Return [x, y] of the center of cell containing provided text 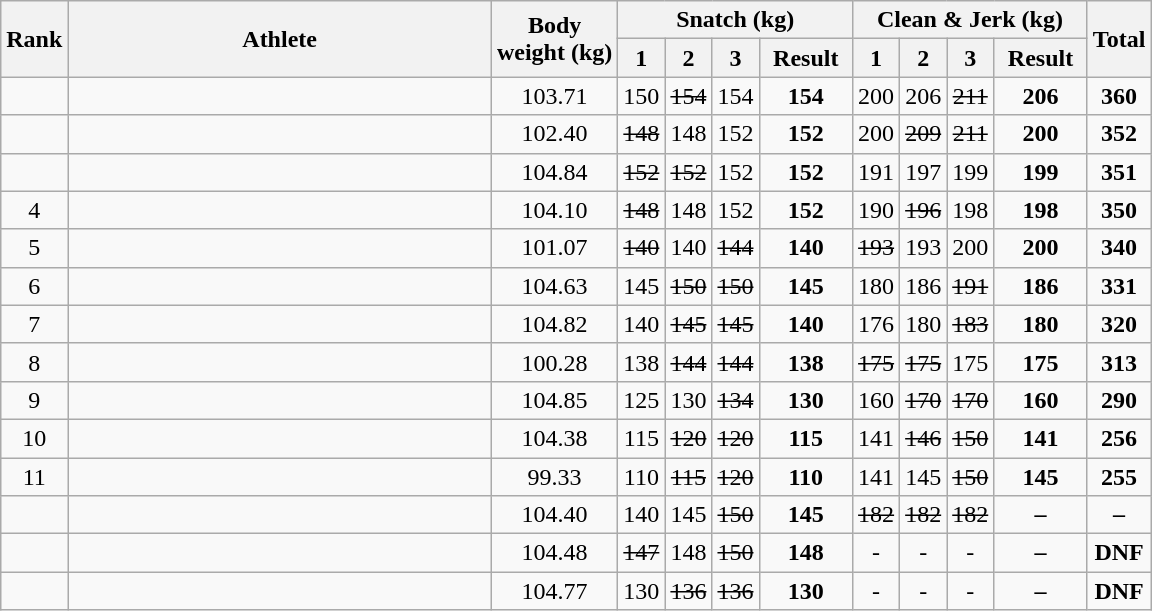
360 [1119, 96]
352 [1119, 134]
11 [34, 477]
104.10 [554, 210]
104.40 [554, 515]
103.71 [554, 96]
331 [1119, 286]
350 [1119, 210]
190 [876, 210]
183 [970, 324]
100.28 [554, 362]
104.77 [554, 591]
101.07 [554, 248]
313 [1119, 362]
209 [924, 134]
147 [642, 553]
256 [1119, 438]
176 [876, 324]
104.38 [554, 438]
320 [1119, 324]
Athlete [280, 39]
Snatch (kg) [736, 20]
Rank [34, 39]
290 [1119, 400]
340 [1119, 248]
10 [34, 438]
104.48 [554, 553]
4 [34, 210]
351 [1119, 172]
197 [924, 172]
8 [34, 362]
99.33 [554, 477]
5 [34, 248]
196 [924, 210]
255 [1119, 477]
104.85 [554, 400]
102.40 [554, 134]
Clean & Jerk (kg) [970, 20]
146 [924, 438]
6 [34, 286]
Total [1119, 39]
9 [34, 400]
Bodyweight (kg) [554, 39]
104.82 [554, 324]
125 [642, 400]
104.84 [554, 172]
7 [34, 324]
104.63 [554, 286]
134 [736, 400]
